Search for the cell housing the specified text and yield its (x, y) center coordinate. 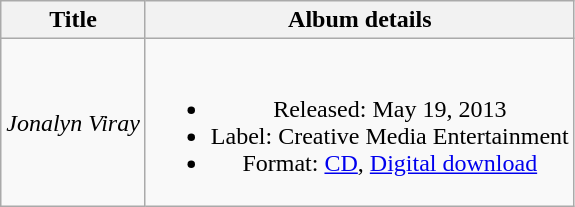
Released: May 19, 2013Label: Creative Media EntertainmentFormat: CD, Digital download (360, 122)
Title (74, 20)
Album details (360, 20)
Jonalyn Viray (74, 122)
